Determine the [X, Y] coordinate at the center of the cell enclosing the given text.  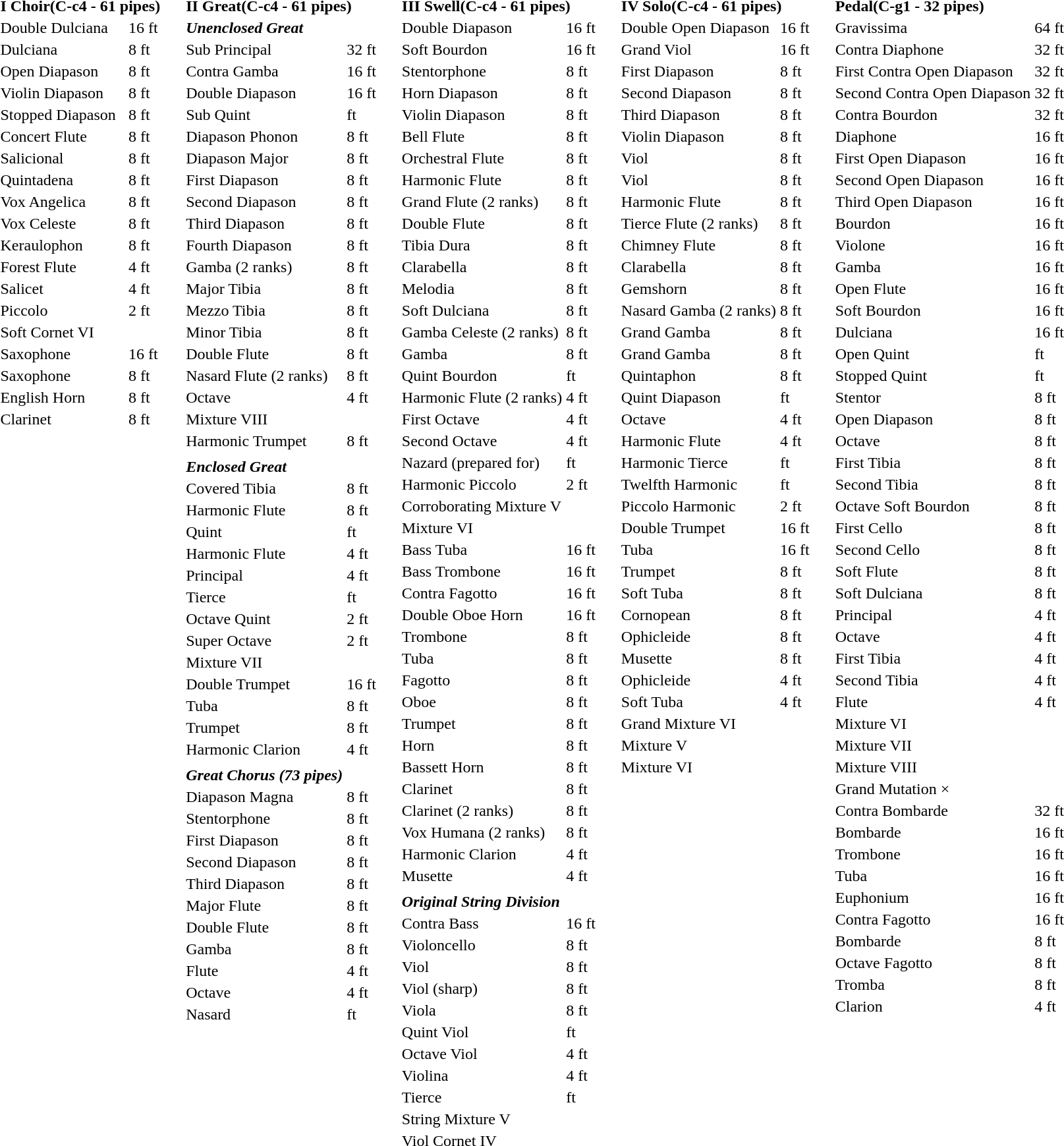
First Contra Open Diapason [933, 71]
Clarinet (2 ranks) [482, 811]
Open Quint [933, 354]
Quint Bourdon [482, 376]
Gravissima [933, 28]
Super Octave [265, 641]
Quintaphon [698, 376]
Stopped Quint [933, 376]
Cornopean [698, 615]
Harmonic Piccolo [482, 484]
Clarion [933, 1006]
Nasard Gamba (2 ranks) [698, 310]
Second Contra Open Diapason [933, 93]
Fourth Diapason [265, 245]
Enclosed Great [265, 467]
Contra Bombarde [933, 811]
Gamba (2 ranks) [265, 267]
Piccolo Harmonic [698, 506]
32 ft [362, 49]
Vox Humana (2 ranks) [482, 832]
Contra Bass [482, 923]
Soft Flute [933, 571]
Sub Principal [265, 49]
Third Open Diapason [933, 202]
First Open Diapason [933, 158]
Orchestral Flute [482, 158]
Major Tibia [265, 289]
Chimney Flute [698, 245]
Violoncello [482, 945]
Bassett Horn [482, 767]
Quint Diapason [698, 397]
Gamba Celeste (2 ranks) [482, 332]
Violina [482, 1075]
Contra Bourdon [933, 115]
Nazard (prepared for) [482, 463]
Octave Soft Bourdon [933, 506]
Unenclosed Great [265, 28]
Bass Trombone [482, 571]
Nasard Flute (2 ranks) [265, 376]
Gemshorn [698, 289]
Open Flute [933, 289]
Tromba [933, 985]
Fagotto [482, 680]
Melodia [482, 289]
Covered Tibia [265, 488]
Viol (sharp) [482, 988]
Diapason Major [265, 158]
Quint Viol [482, 1032]
Double Oboe Horn [482, 615]
Second Octave [482, 441]
Diapason Phonon [265, 136]
Contra Gamba [265, 71]
Grand Mutation × [933, 789]
Second Cello [933, 550]
Second Open Diapason [933, 180]
Octave Fagotto [933, 963]
Diapason Magna [265, 797]
Harmonic Tierce [698, 463]
Original String Division [482, 902]
Mezzo Tibia [265, 310]
Bourdon [933, 223]
Contra Diaphone [933, 49]
Horn [482, 745]
String Mixture V [482, 1119]
Clarinet [482, 789]
Horn Diapason [482, 93]
Grand Mixture VI [698, 724]
Bell Flute [482, 136]
Tierce Flute (2 ranks) [698, 223]
Double Open Diapason [698, 28]
Dulciana [933, 332]
Harmonic Trumpet [265, 441]
First Octave [482, 419]
Stentor [933, 397]
Open Diapason [933, 419]
Bass Tuba [482, 550]
Harmonic Flute (2 ranks) [482, 397]
Tibia Dura [482, 245]
Great Chorus (73 pipes) [265, 775]
Grand Flute (2 ranks) [482, 202]
Corroborating Mixture V [482, 506]
Nasard [265, 1014]
Sub Quint [265, 115]
Octave Quint [265, 619]
Diaphone [933, 136]
Major Flute [265, 905]
Quint [265, 532]
Oboe [482, 702]
First Cello [933, 528]
Twelfth Harmonic [698, 484]
Viola [482, 1010]
Euphonium [933, 898]
Minor Tibia [265, 332]
Mixture V [698, 745]
Octave Viol [482, 1054]
Grand Viol [698, 49]
Violone [933, 245]
